Output the (x, y) coordinate of the center of the cell containing the given text.  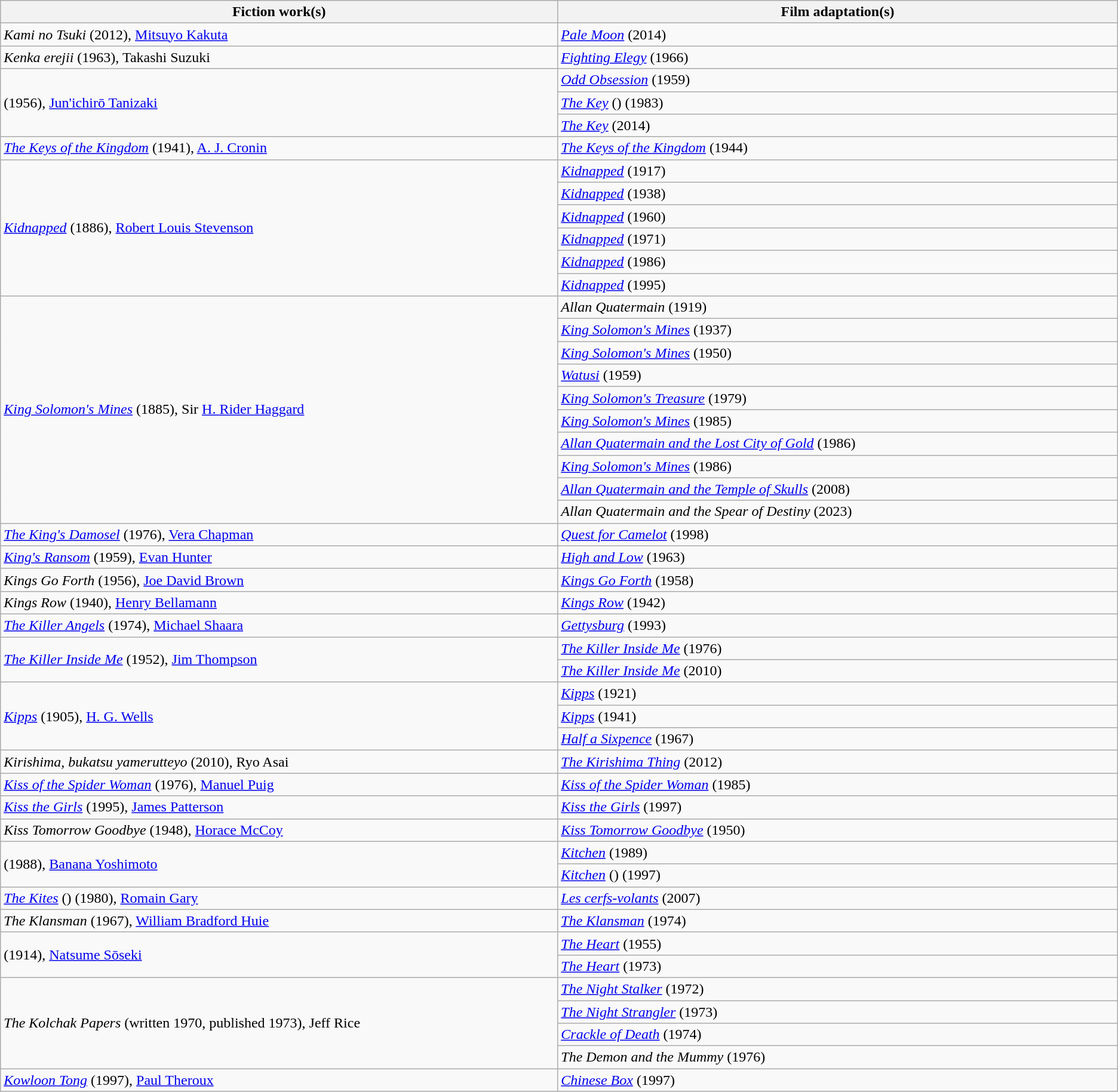
Quest for Camelot (1998) (838, 534)
Kidnapped (1995) (838, 285)
Film adaptation(s) (838, 12)
Kings Row (1940), Henry Bellamann (279, 602)
Watusi (1959) (838, 376)
The Killer Inside Me (1976) (838, 648)
Allan Quatermain (1919) (838, 307)
Pale Moon (2014) (838, 35)
The Kolchak Papers (written 1970, published 1973), Jeff Rice (279, 1023)
Kidnapped (1971) (838, 239)
Kipps (1941) (838, 716)
Odd Obsession (1959) (838, 80)
Crackle of Death (1974) (838, 1035)
Allan Quatermain and the Temple of Skulls (2008) (838, 489)
King Solomon's Mines (1937) (838, 330)
King Solomon's Mines (1986) (838, 466)
Kidnapped (1938) (838, 193)
The Killer Inside Me (1952), Jim Thompson (279, 659)
The Keys of the Kingdom (1941), A. J. Cronin (279, 148)
The Klansman (1967), William Bradford Huie (279, 921)
Allan Quatermain and the Lost City of Gold (1986) (838, 444)
(1914), Natsume Sōseki (279, 955)
Kings Row (1942) (838, 602)
Kiss of the Spider Woman (1976), Manuel Puig (279, 785)
The King's Damosel (1976), Vera Chapman (279, 534)
The Demon and the Mummy (1976) (838, 1057)
Kipps (1905), H. G. Wells (279, 716)
The Night Strangler (1973) (838, 1012)
The Heart (1973) (838, 966)
The Killer Inside Me (2010) (838, 671)
King Solomon's Mines (1950) (838, 353)
Kidnapped (1917) (838, 171)
The Kirishima Thing (2012) (838, 762)
Kiss the Girls (1995), James Patterson (279, 807)
The Heart (1955) (838, 943)
High and Low (1963) (838, 557)
The Killer Angels (1974), Michael Shaara (279, 625)
Kipps (1921) (838, 694)
Fighting Elegy (1966) (838, 57)
Kenka erejii (1963), Takashi Suzuki (279, 57)
Kitchen () (1997) (838, 875)
Les cerfs-volants (2007) (838, 898)
Kitchen (1989) (838, 853)
Half a Sixpence (1967) (838, 739)
Kirishima, bukatsu yamerutteyo (2010), Ryo Asai (279, 762)
The Keys of the Kingdom (1944) (838, 148)
The Kites () (1980), Romain Gary (279, 898)
(1956), Jun'ichirō Tanizaki (279, 103)
(1988), Banana Yoshimoto (279, 864)
The Key (2014) (838, 125)
Kidnapped (1986) (838, 262)
Gettysburg (1993) (838, 625)
Kiss Tomorrow Goodbye (1950) (838, 830)
The Key () (1983) (838, 103)
King Solomon's Mines (1885), Sir H. Rider Haggard (279, 410)
King Solomon's Treasure (1979) (838, 398)
Kiss the Girls (1997) (838, 807)
Fiction work(s) (279, 12)
Kowloon Tong (1997), Paul Theroux (279, 1080)
King Solomon's Mines (1985) (838, 421)
Allan Quatermain and the Spear of Destiny (2023) (838, 512)
The Klansman (1974) (838, 921)
Kiss Tomorrow Goodbye (1948), Horace McCoy (279, 830)
Kiss of the Spider Woman (1985) (838, 785)
Kami no Tsuki (2012), Mitsuyo Kakuta (279, 35)
Kidnapped (1886), Robert Louis Stevenson (279, 227)
King's Ransom (1959), Evan Hunter (279, 557)
Chinese Box (1997) (838, 1080)
The Night Stalker (1972) (838, 989)
Kings Go Forth (1958) (838, 580)
Kidnapped (1960) (838, 216)
Kings Go Forth (1956), Joe David Brown (279, 580)
